Determine the [x, y] coordinate at the center of the cell enclosing the given text.  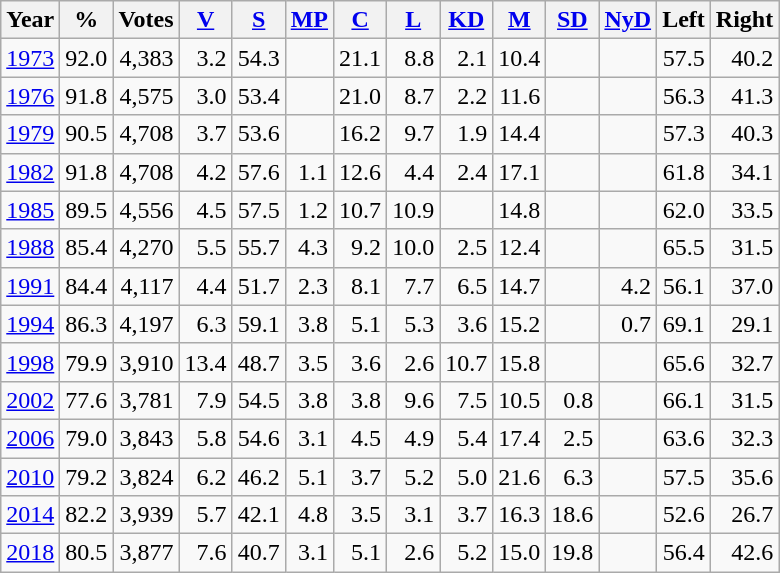
2.2 [466, 96]
13.4 [206, 362]
14.7 [520, 286]
61.8 [684, 172]
52.6 [684, 515]
82.2 [86, 515]
9.6 [414, 400]
5.3 [414, 324]
12.4 [520, 248]
53.6 [258, 134]
10.0 [414, 248]
14.8 [520, 210]
56.4 [684, 553]
9.7 [414, 134]
2010 [30, 477]
10.5 [520, 400]
63.6 [684, 438]
65.6 [684, 362]
4,383 [146, 58]
4,270 [146, 248]
5.4 [466, 438]
48.7 [258, 362]
Left [684, 20]
2006 [30, 438]
15.0 [520, 553]
14.4 [520, 134]
18.6 [572, 515]
15.2 [520, 324]
79.0 [86, 438]
21.6 [520, 477]
8.1 [360, 286]
Right [744, 20]
32.3 [744, 438]
1.1 [309, 172]
17.4 [520, 438]
1.2 [309, 210]
40.2 [744, 58]
3.0 [206, 96]
L [414, 20]
3,824 [146, 477]
35.6 [744, 477]
4.8 [309, 515]
69.1 [684, 324]
S [258, 20]
79.9 [86, 362]
16.3 [520, 515]
54.5 [258, 400]
SD [572, 20]
4,556 [146, 210]
3,843 [146, 438]
32.7 [744, 362]
46.2 [258, 477]
56.1 [684, 286]
34.1 [744, 172]
10.9 [414, 210]
2014 [30, 515]
Year [30, 20]
6.2 [206, 477]
2018 [30, 553]
5.8 [206, 438]
NyD [628, 20]
MP [309, 20]
2.1 [466, 58]
1985 [30, 210]
5.7 [206, 515]
53.4 [258, 96]
79.2 [86, 477]
89.5 [86, 210]
4,197 [146, 324]
1998 [30, 362]
37.0 [744, 286]
29.1 [744, 324]
4,117 [146, 286]
77.6 [86, 400]
V [206, 20]
86.3 [86, 324]
11.6 [520, 96]
4,575 [146, 96]
3,939 [146, 515]
6.5 [466, 286]
59.1 [258, 324]
2.3 [309, 286]
9.2 [360, 248]
0.7 [628, 324]
0.8 [572, 400]
57.3 [684, 134]
8.8 [414, 58]
17.1 [520, 172]
7.7 [414, 286]
7.9 [206, 400]
65.5 [684, 248]
15.8 [520, 362]
1976 [30, 96]
1982 [30, 172]
16.2 [360, 134]
57.6 [258, 172]
3,781 [146, 400]
90.5 [86, 134]
KD [466, 20]
62.0 [684, 210]
2002 [30, 400]
66.1 [684, 400]
40.7 [258, 553]
M [520, 20]
1.9 [466, 134]
8.7 [414, 96]
1991 [30, 286]
56.3 [684, 96]
3.2 [206, 58]
7.6 [206, 553]
1973 [30, 58]
21.0 [360, 96]
12.6 [360, 172]
85.4 [86, 248]
5.5 [206, 248]
19.8 [572, 553]
C [360, 20]
Votes [146, 20]
3,877 [146, 553]
26.7 [744, 515]
4.3 [309, 248]
42.6 [744, 553]
7.5 [466, 400]
2.4 [466, 172]
55.7 [258, 248]
5.0 [466, 477]
4.9 [414, 438]
80.5 [86, 553]
54.6 [258, 438]
1979 [30, 134]
84.4 [86, 286]
42.1 [258, 515]
41.3 [744, 96]
21.1 [360, 58]
40.3 [744, 134]
54.3 [258, 58]
% [86, 20]
1994 [30, 324]
92.0 [86, 58]
33.5 [744, 210]
3,910 [146, 362]
51.7 [258, 286]
10.4 [520, 58]
1988 [30, 248]
